Capture the cell that displays the provided text and extract its (x, y) central coordinate. 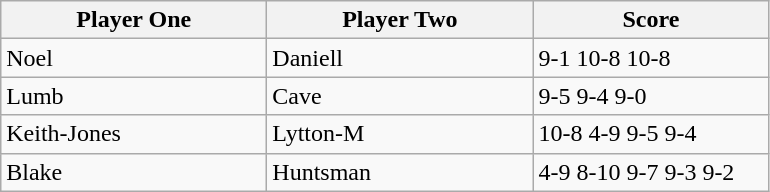
Huntsman (400, 172)
9-1 10-8 10-8 (651, 58)
Score (651, 20)
Lumb (134, 96)
Player One (134, 20)
9-5 9-4 9-0 (651, 96)
Noel (134, 58)
Keith-Jones (134, 134)
Player Two (400, 20)
10-8 4-9 9-5 9-4 (651, 134)
Daniell (400, 58)
Cave (400, 96)
Lytton-M (400, 134)
4-9 8-10 9-7 9-3 9-2 (651, 172)
Blake (134, 172)
